Extract the [x, y] coordinate from the center of the cell holding the provided text.  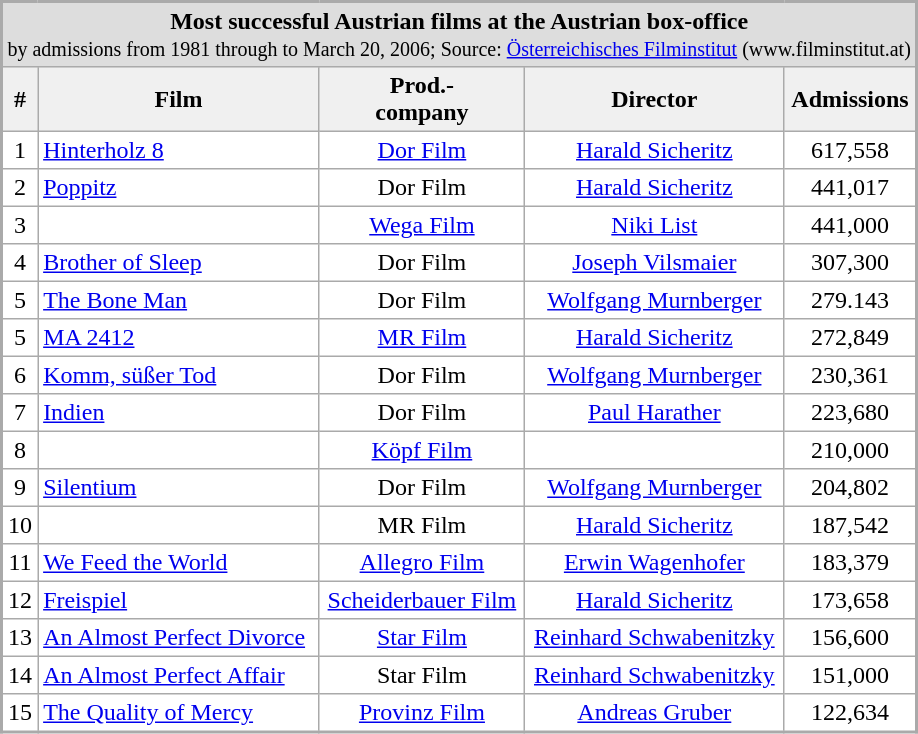
2 [20, 188]
Köpf Film [422, 450]
1 [20, 150]
Prod.-company [422, 99]
10 [20, 525]
6 [20, 375]
4 [20, 263]
441,000 [850, 225]
# [20, 99]
Provinz Film [422, 713]
Film [178, 99]
230,361 [850, 375]
279.143 [850, 300]
204,802 [850, 488]
272,849 [850, 338]
Paul Harather [654, 413]
Brother of Sleep [178, 263]
15 [20, 713]
Niki List [654, 225]
Andreas Gruber [654, 713]
13 [20, 638]
Poppitz [178, 188]
Komm, süßer Tod [178, 375]
Director [654, 99]
617,558 [850, 150]
Freispiel [178, 600]
151,000 [850, 675]
Erwin Wagenhofer [654, 563]
187,542 [850, 525]
Silentium [178, 488]
The Bone Man [178, 300]
210,000 [850, 450]
3 [20, 225]
The Quality of Mercy [178, 713]
8 [20, 450]
11 [20, 563]
156,600 [850, 638]
An Almost Perfect Divorce [178, 638]
We Feed the World [178, 563]
Joseph Vilsmaier [654, 263]
307,300 [850, 263]
MA 2412 [178, 338]
Admissions [850, 99]
9 [20, 488]
Wega Film [422, 225]
173,658 [850, 600]
7 [20, 413]
Scheiderbauer Film [422, 600]
Hinterholz 8 [178, 150]
12 [20, 600]
223,680 [850, 413]
183,379 [850, 563]
Allegro Film [422, 563]
14 [20, 675]
122,634 [850, 713]
An Almost Perfect Affair [178, 675]
Indien [178, 413]
441,017 [850, 188]
